Search for the cell housing the specified text and yield its (x, y) center coordinate. 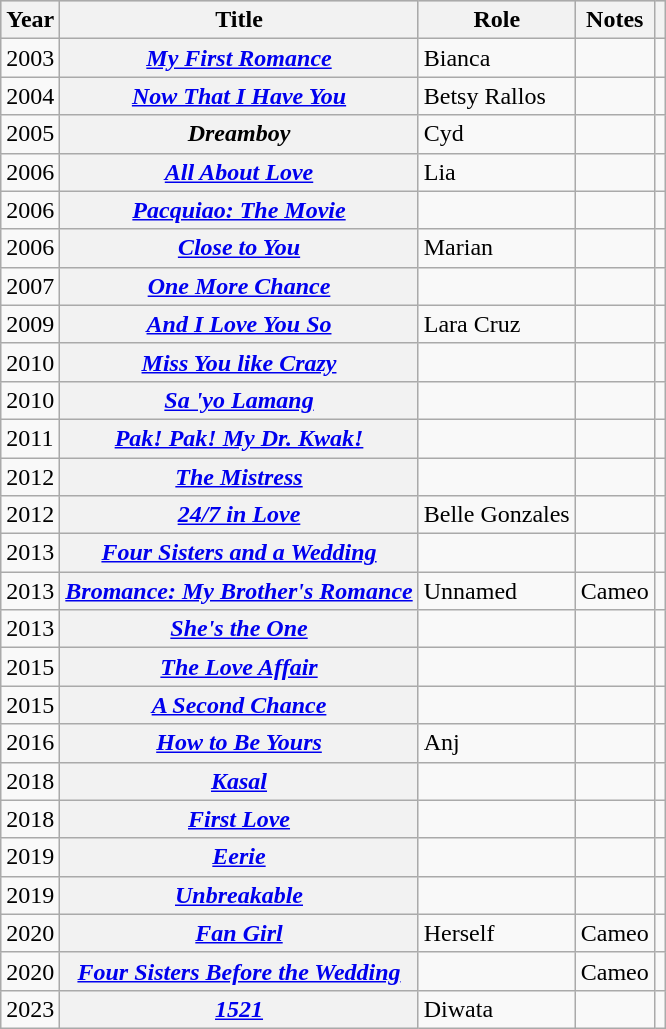
Marian (496, 248)
Kasal (239, 781)
2003 (30, 58)
Lia (496, 172)
Fan Girl (239, 933)
Herself (496, 933)
Pacquiao: The Movie (239, 210)
Bianca (496, 58)
2016 (30, 743)
All About Love (239, 172)
A Second Chance (239, 705)
Sa 'yo Lamang (239, 400)
Dreamboy (239, 134)
Four Sisters Before the Wedding (239, 971)
Cyd (496, 134)
2005 (30, 134)
Now That I Have You (239, 96)
One More Chance (239, 286)
Betsy Rallos (496, 96)
And I Love You So (239, 324)
Pak! Pak! My Dr. Kwak! (239, 438)
Anj (496, 743)
2007 (30, 286)
The Love Affair (239, 667)
My First Romance (239, 58)
Close to You (239, 248)
2011 (30, 438)
24/7 in Love (239, 515)
Miss You like Crazy (239, 362)
Eerie (239, 857)
Diwata (496, 1009)
First Love (239, 819)
1521 (239, 1009)
Year (30, 20)
2009 (30, 324)
Unnamed (496, 591)
2023 (30, 1009)
Title (239, 20)
How to Be Yours (239, 743)
Four Sisters and a Wedding (239, 553)
2004 (30, 96)
Notes (614, 20)
Role (496, 20)
The Mistress (239, 477)
Unbreakable (239, 895)
Belle Gonzales (496, 515)
Lara Cruz (496, 324)
Bromance: My Brother's Romance (239, 591)
She's the One (239, 629)
